For the text-containing cell, return its midpoint in [X, Y] coordinate format. 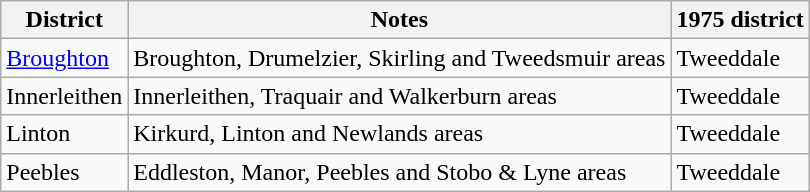
Innerleithen, Traquair and Walkerburn areas [400, 96]
Peebles [64, 172]
Kirkurd, Linton and Newlands areas [400, 134]
1975 district [740, 20]
Notes [400, 20]
Linton [64, 134]
Eddleston, Manor, Peebles and Stobo & Lyne areas [400, 172]
Innerleithen [64, 96]
Broughton [64, 58]
Broughton, Drumelzier, Skirling and Tweedsmuir areas [400, 58]
District [64, 20]
